For the text-containing cell, return its midpoint in [x, y] coordinate format. 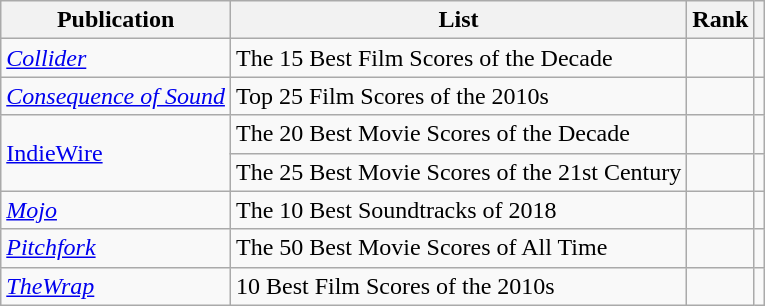
The 15 Best Film Scores of the Decade [458, 58]
Mojo [116, 210]
10 Best Film Scores of the 2010s [458, 286]
IndieWire [116, 153]
TheWrap [116, 286]
Top 25 Film Scores of the 2010s [458, 96]
The 25 Best Movie Scores of the 21st Century [458, 172]
Collider [116, 58]
The 10 Best Soundtracks of 2018 [458, 210]
The 20 Best Movie Scores of the Decade [458, 134]
List [458, 20]
Consequence of Sound [116, 96]
Rank [720, 20]
The 50 Best Movie Scores of All Time [458, 248]
Publication [116, 20]
Pitchfork [116, 248]
